Identify which cell holds the provided text, then report its [x, y] central coordinate. 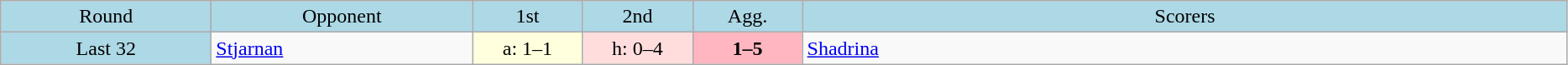
Stjarnan [342, 48]
Last 32 [106, 48]
a: 1–1 [527, 48]
1–5 [747, 48]
Agg. [747, 17]
1st [527, 17]
Scorers [1185, 17]
h: 0–4 [638, 48]
Shadrina [1185, 48]
Opponent [342, 17]
2nd [638, 17]
Round [106, 17]
